Find where the given text appears and provide that cell's center as (x, y) coordinate. 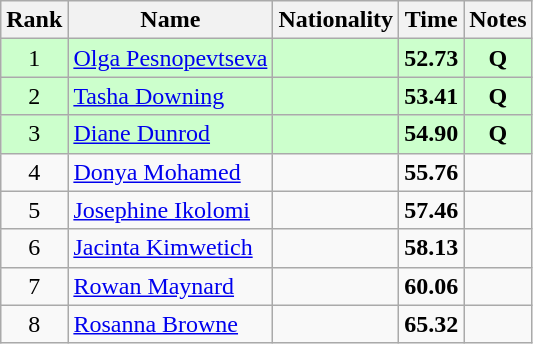
Olga Pesnopevtseva (170, 58)
65.32 (432, 324)
57.46 (432, 210)
54.90 (432, 134)
Rosanna Browne (170, 324)
8 (34, 324)
5 (34, 210)
Rank (34, 20)
7 (34, 286)
53.41 (432, 96)
52.73 (432, 58)
3 (34, 134)
Name (170, 20)
1 (34, 58)
2 (34, 96)
Tasha Downing (170, 96)
4 (34, 172)
60.06 (432, 286)
Josephine Ikolomi (170, 210)
Nationality (336, 20)
Jacinta Kimwetich (170, 248)
Time (432, 20)
55.76 (432, 172)
Diane Dunrod (170, 134)
Notes (498, 20)
Rowan Maynard (170, 286)
6 (34, 248)
Donya Mohamed (170, 172)
58.13 (432, 248)
